From the cell containing the given text, extract its center point as [X, Y] coordinate. 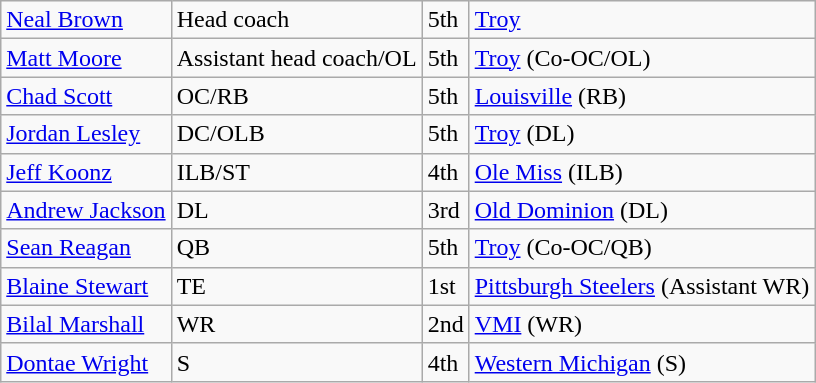
Old Dominion (DL) [642, 210]
3rd [446, 210]
Jeff Koonz [86, 172]
Sean Reagan [86, 248]
Pittsburgh Steelers (Assistant WR) [642, 286]
VMI (WR) [642, 324]
Ole Miss (ILB) [642, 172]
Troy (DL) [642, 134]
Chad Scott [86, 96]
Louisville (RB) [642, 96]
Troy (Co-OC/QB) [642, 248]
Jordan Lesley [86, 134]
Head coach [296, 20]
DL [296, 210]
Blaine Stewart [86, 286]
2nd [446, 324]
Assistant head coach/OL [296, 58]
QB [296, 248]
DC/OLB [296, 134]
Troy [642, 20]
OC/RB [296, 96]
S [296, 362]
ILB/ST [296, 172]
Bilal Marshall [86, 324]
Andrew Jackson [86, 210]
WR [296, 324]
Neal Brown [86, 20]
TE [296, 286]
Western Michigan (S) [642, 362]
Troy (Co-OC/OL) [642, 58]
1st [446, 286]
Dontae Wright [86, 362]
Matt Moore [86, 58]
